Capture the cell that displays the provided text and extract its (X, Y) central coordinate. 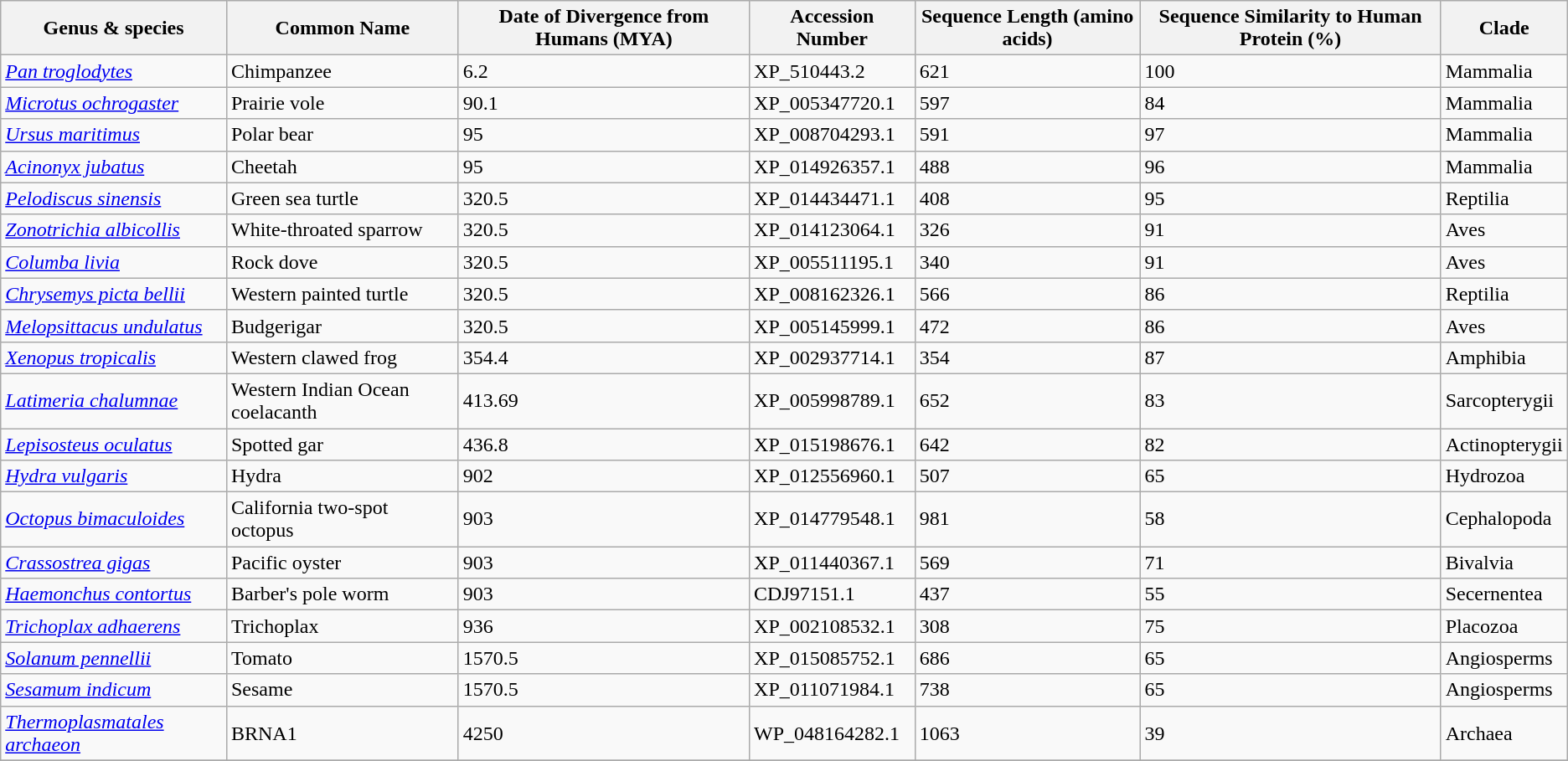
Archaea (1504, 733)
XP_008704293.1 (833, 135)
652 (1027, 400)
413.69 (603, 400)
Placozoa (1504, 626)
Crassostrea gigas (114, 563)
XP_014779548.1 (833, 519)
87 (1290, 357)
Lepisosteus oculatus (114, 445)
Bivalvia (1504, 563)
Ursus maritimus (114, 135)
591 (1027, 135)
Amphibia (1504, 357)
Cephalopoda (1504, 519)
XP_005511195.1 (833, 262)
XP_011071984.1 (833, 690)
Hydrozoa (1504, 476)
Sesamum indicum (114, 690)
Pan troglodytes (114, 71)
902 (603, 476)
Chimpanzee (342, 71)
566 (1027, 294)
Accession Number (833, 28)
Budgerigar (342, 326)
Sequence Length (amino acids) (1027, 28)
Date of Divergence from Humans (MYA) (603, 28)
4250 (603, 733)
90.1 (603, 103)
507 (1027, 476)
XP_510443.2 (833, 71)
Columba livia (114, 262)
Western Indian Ocean coelacanth (342, 400)
Xenopus tropicalis (114, 357)
Trichoplax (342, 626)
Hydra vulgaris (114, 476)
6.2 (603, 71)
738 (1027, 690)
Hydra (342, 476)
White-throated sparrow (342, 230)
39 (1290, 733)
WP_048164282.1 (833, 733)
437 (1027, 594)
XP_015085752.1 (833, 658)
82 (1290, 445)
Trichoplax adhaerens (114, 626)
CDJ97151.1 (833, 594)
Sequence Similarity to Human Protein (%) (1290, 28)
Common Name (342, 28)
84 (1290, 103)
XP_005145999.1 (833, 326)
XP_014434471.1 (833, 198)
Haemonchus contortus (114, 594)
354.4 (603, 357)
Pelodiscus sinensis (114, 198)
436.8 (603, 445)
Tomato (342, 658)
Zonotrichia albicollis (114, 230)
Acinonyx jubatus (114, 167)
Solanum pennellii (114, 658)
981 (1027, 519)
308 (1027, 626)
936 (603, 626)
55 (1290, 594)
BRNA1 (342, 733)
Octopus bimaculoides (114, 519)
96 (1290, 167)
XP_014926357.1 (833, 167)
472 (1027, 326)
83 (1290, 400)
Western painted turtle (342, 294)
597 (1027, 103)
Clade (1504, 28)
Genus & species (114, 28)
71 (1290, 563)
California two-spot octopus (342, 519)
Green sea turtle (342, 198)
97 (1290, 135)
Chrysemys picta bellii (114, 294)
Prairie vole (342, 103)
Polar bear (342, 135)
326 (1027, 230)
58 (1290, 519)
Secernentea (1504, 594)
Melopsittacus undulatus (114, 326)
Microtus ochrogaster (114, 103)
Western clawed frog (342, 357)
Sarcopterygii (1504, 400)
Latimeria chalumnae (114, 400)
686 (1027, 658)
Cheetah (342, 167)
Actinopterygii (1504, 445)
Thermoplasmatales archaeon (114, 733)
642 (1027, 445)
XP_015198676.1 (833, 445)
XP_002937714.1 (833, 357)
XP_005998789.1 (833, 400)
Pacific oyster (342, 563)
488 (1027, 167)
100 (1290, 71)
XP_002108532.1 (833, 626)
1063 (1027, 733)
569 (1027, 563)
Sesame (342, 690)
XP_014123064.1 (833, 230)
XP_011440367.1 (833, 563)
Rock dove (342, 262)
408 (1027, 198)
621 (1027, 71)
340 (1027, 262)
Spotted gar (342, 445)
XP_008162326.1 (833, 294)
75 (1290, 626)
Barber's pole worm (342, 594)
XP_012556960.1 (833, 476)
XP_005347720.1 (833, 103)
354 (1027, 357)
